Scan for the cell matching the given text and deliver its [x, y] coordinate at center. 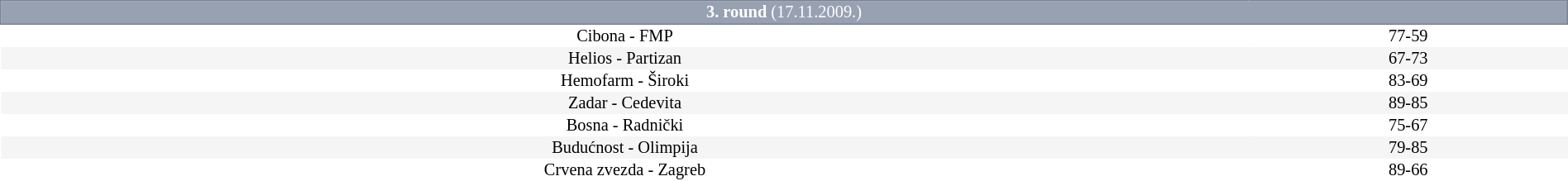
77-59 [1408, 36]
Crvena zvezda - Zagreb [625, 170]
Helios - Partizan [625, 58]
79-85 [1408, 147]
83-69 [1408, 81]
Zadar - Cedevita [625, 102]
89-85 [1408, 102]
89-66 [1408, 170]
3. round (17.11.2009.) [784, 12]
Bosna - Radnički [625, 126]
75-67 [1408, 126]
67-73 [1408, 58]
Cibona - FMP [625, 36]
Hemofarm - Široki [625, 81]
Budućnost - Olimpija [625, 147]
